Extract the (X, Y) coordinate from the center of the cell holding the provided text.  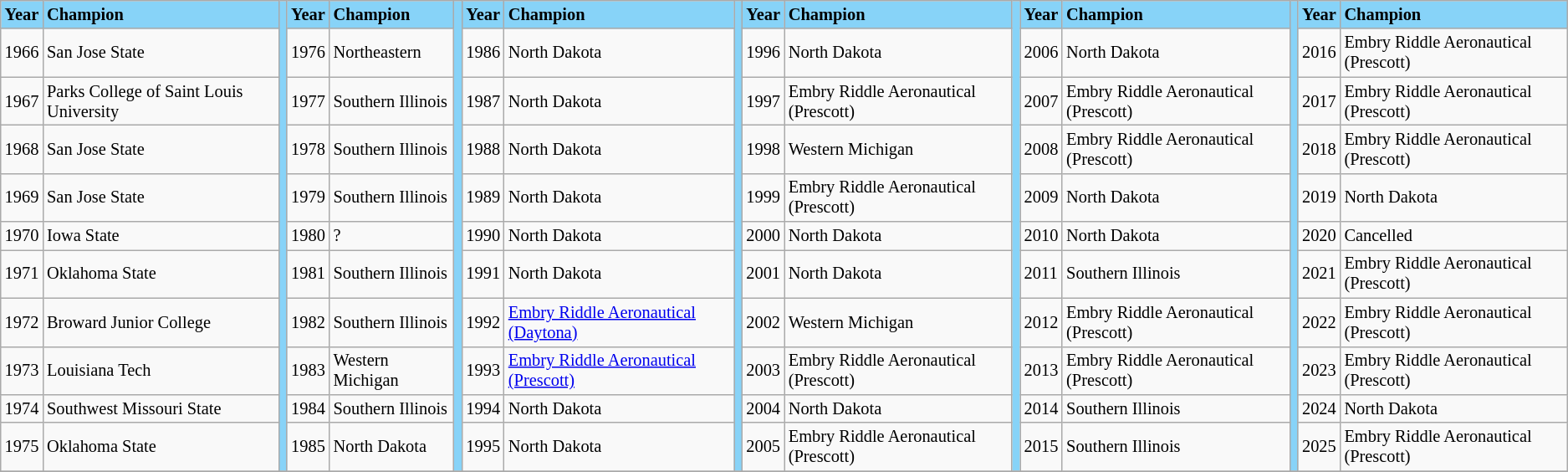
2011 (1041, 274)
Louisiana Tech (161, 371)
1968 (22, 149)
Cancelled (1454, 236)
2005 (763, 447)
2010 (1041, 236)
Southwest Missouri State (161, 408)
Iowa State (161, 236)
Embry Riddle Aeronautical (Daytona) (619, 322)
2000 (763, 236)
1969 (22, 198)
1984 (308, 408)
1982 (308, 322)
2002 (763, 322)
2012 (1041, 322)
Parks College of Saint Louis University (161, 101)
1992 (483, 322)
2020 (1319, 236)
2007 (1041, 101)
1979 (308, 198)
Broward Junior College (161, 322)
2015 (1041, 447)
Northeastern (391, 53)
2022 (1319, 322)
2003 (763, 371)
1994 (483, 408)
1970 (22, 236)
1966 (22, 53)
1995 (483, 447)
2014 (1041, 408)
1990 (483, 236)
2016 (1319, 53)
1975 (22, 447)
1977 (308, 101)
1998 (763, 149)
1996 (763, 53)
1993 (483, 371)
1999 (763, 198)
1989 (483, 198)
1986 (483, 53)
2004 (763, 408)
2023 (1319, 371)
1978 (308, 149)
2006 (1041, 53)
2017 (1319, 101)
2001 (763, 274)
1983 (308, 371)
1981 (308, 274)
1974 (22, 408)
2021 (1319, 274)
2008 (1041, 149)
1985 (308, 447)
1991 (483, 274)
? (391, 236)
2019 (1319, 198)
2025 (1319, 447)
1987 (483, 101)
1972 (22, 322)
1973 (22, 371)
1971 (22, 274)
1997 (763, 101)
2009 (1041, 198)
2024 (1319, 408)
1976 (308, 53)
2018 (1319, 149)
1967 (22, 101)
1980 (308, 236)
2013 (1041, 371)
1988 (483, 149)
